Extract the [X, Y] coordinate from the center of the cell holding the provided text.  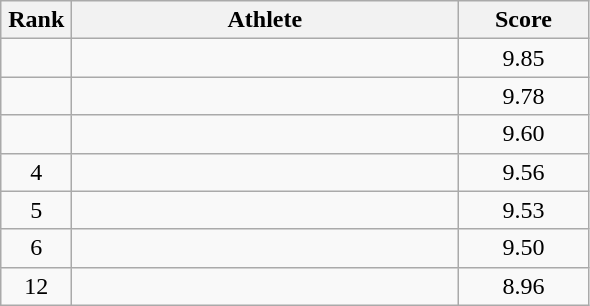
Athlete [265, 20]
9.78 [524, 96]
Rank [36, 20]
5 [36, 210]
Score [524, 20]
9.56 [524, 172]
9.60 [524, 134]
9.50 [524, 248]
8.96 [524, 286]
9.85 [524, 58]
12 [36, 286]
6 [36, 248]
4 [36, 172]
9.53 [524, 210]
